Detect which cell encompasses the target text, then output its [x, y] center coordinate. 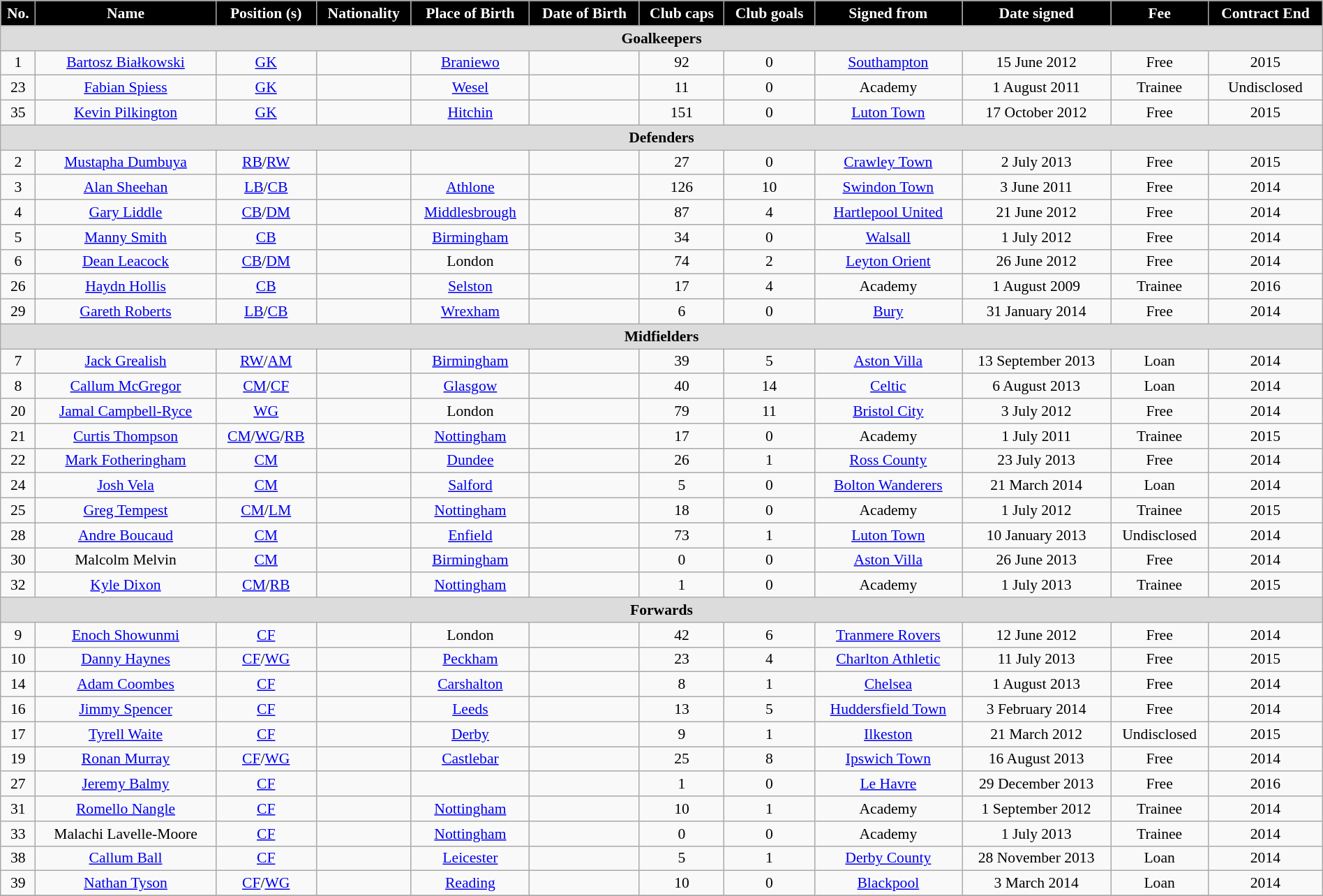
Reading [470, 883]
Alan Sheehan [126, 188]
23 July 2013 [1037, 461]
Hitchin [470, 113]
Malcolm Melvin [126, 560]
Bristol City [888, 411]
Southampton [888, 63]
Callum McGregor [126, 387]
Kyle Dixon [126, 585]
Jack Grealish [126, 361]
29 December 2013 [1037, 784]
Carshalton [470, 685]
Derby County [888, 858]
3 July 2012 [1037, 411]
Danny Haynes [126, 659]
Middlesbrough [470, 212]
RB/RW [266, 163]
38 [18, 858]
Club caps [682, 13]
Bury [888, 312]
6 August 2013 [1037, 387]
Date signed [1037, 13]
Midfielders [661, 336]
CM/LM [266, 511]
21 June 2012 [1037, 212]
CM/CF [266, 387]
Leicester [470, 858]
Wrexham [470, 312]
Braniewo [470, 63]
Club goals [769, 13]
Leyton Orient [888, 262]
Signed from [888, 13]
Kevin Pilkington [126, 113]
Crawley Town [888, 163]
42 [682, 635]
1 August 2013 [1037, 685]
Date of Birth [585, 13]
Walsall [888, 237]
17 October 2012 [1037, 113]
Glasgow [470, 387]
35 [18, 113]
33 [18, 834]
87 [682, 212]
31 January 2014 [1037, 312]
Selston [470, 287]
1 July 2011 [1037, 436]
Andre Boucaud [126, 535]
Dundee [470, 461]
Enfield [470, 535]
1 August 2009 [1037, 287]
13 September 2013 [1037, 361]
74 [682, 262]
Name [126, 13]
Athlone [470, 188]
CM/WG/RB [266, 436]
Haydn Hollis [126, 287]
Manny Smith [126, 237]
Jimmy Spencer [126, 710]
Forwards [661, 610]
Callum Ball [126, 858]
Derby [470, 734]
Hartlepool United [888, 212]
3 [18, 188]
Tyrell Waite [126, 734]
Fabian Spiess [126, 88]
73 [682, 535]
Josh Vela [126, 486]
2 July 2013 [1037, 163]
28 [18, 535]
CM/RB [266, 585]
Mark Fotheringham [126, 461]
Ross County [888, 461]
Chelsea [888, 685]
Place of Birth [470, 13]
Ronan Murray [126, 759]
40 [682, 387]
Bolton Wanderers [888, 486]
No. [18, 13]
Position (s) [266, 13]
19 [18, 759]
Ipswich Town [888, 759]
22 [18, 461]
Peckham [470, 659]
12 June 2012 [1037, 635]
Le Havre [888, 784]
RW/AM [266, 361]
7 [18, 361]
11 July 2013 [1037, 659]
21 March 2014 [1037, 486]
Greg Tempest [126, 511]
Contract End [1266, 13]
18 [682, 511]
Enoch Showunmi [126, 635]
Adam Coombes [126, 685]
Gary Liddle [126, 212]
Wesel [470, 88]
Curtis Thompson [126, 436]
31 [18, 809]
Leeds [470, 710]
126 [682, 188]
20 [18, 411]
10 January 2013 [1037, 535]
WG [266, 411]
32 [18, 585]
151 [682, 113]
28 November 2013 [1037, 858]
1 August 2011 [1037, 88]
29 [18, 312]
3 March 2014 [1037, 883]
Castlebar [470, 759]
Blackpool [888, 883]
Gareth Roberts [126, 312]
Dean Leacock [126, 262]
Tranmere Rovers [888, 635]
Bartosz Białkowski [126, 63]
26 June 2012 [1037, 262]
21 March 2012 [1037, 734]
26 June 2013 [1037, 560]
1 September 2012 [1037, 809]
3 February 2014 [1037, 710]
15 June 2012 [1037, 63]
Defenders [661, 137]
24 [18, 486]
Goalkeepers [661, 38]
13 [682, 710]
16 [18, 710]
34 [682, 237]
Mustapha Dumbuya [126, 163]
Charlton Athletic [888, 659]
Swindon Town [888, 188]
92 [682, 63]
Salford [470, 486]
Ilkeston [888, 734]
79 [682, 411]
Fee [1160, 13]
21 [18, 436]
3 June 2011 [1037, 188]
Romello Nangle [126, 809]
Jamal Campbell-Ryce [126, 411]
Nationality [364, 13]
Nathan Tyson [126, 883]
Celtic [888, 387]
16 August 2013 [1037, 759]
Jeremy Balmy [126, 784]
30 [18, 560]
Malachi Lavelle-Moore [126, 834]
Huddersfield Town [888, 710]
